Locate the cell with the specified text and output its (x, y) center coordinate. 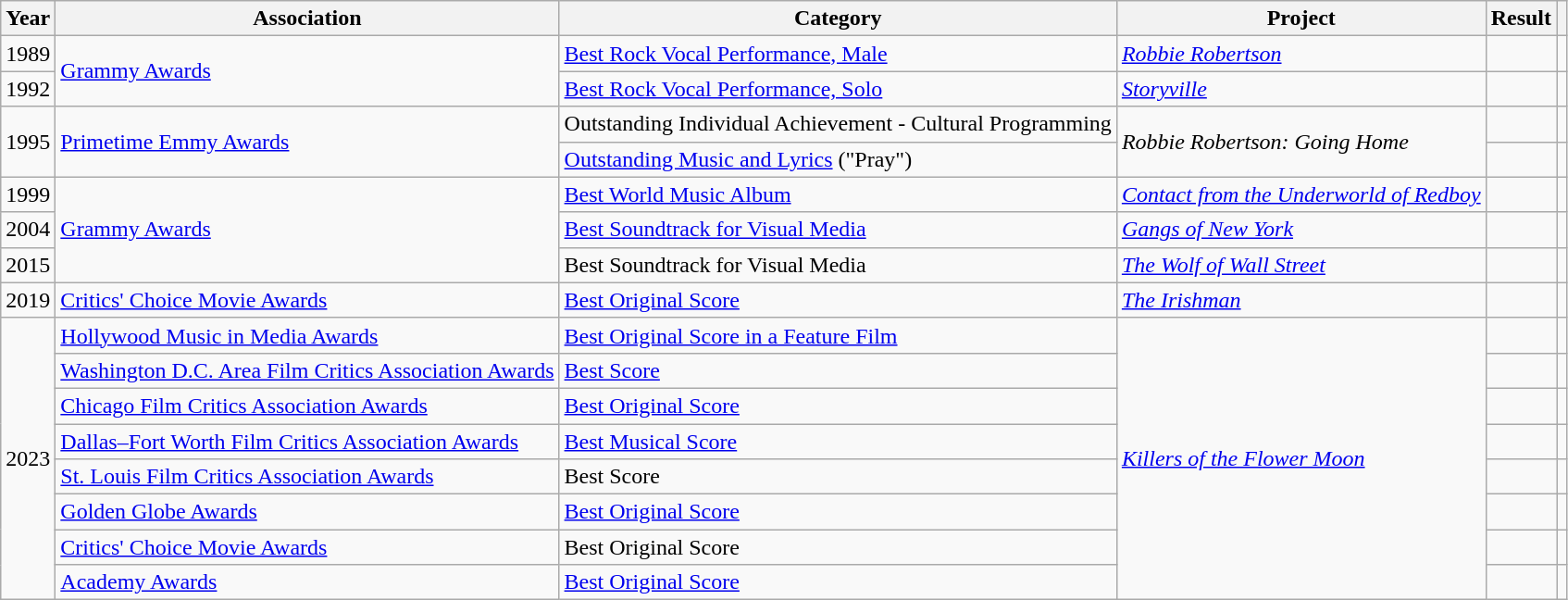
The Irishman (1301, 300)
Best Rock Vocal Performance, Male (838, 54)
2015 (28, 265)
Primetime Emmy Awards (307, 142)
1989 (28, 54)
Golden Globe Awards (307, 512)
1999 (28, 194)
Chicago Film Critics Association Awards (307, 406)
Hollywood Music in Media Awards (307, 335)
Robbie Robertson (1301, 54)
Outstanding Individual Achievement - Cultural Programming (838, 124)
Robbie Robertson: Going Home (1301, 142)
Association (307, 19)
Category (838, 19)
Gangs of New York (1301, 230)
2004 (28, 230)
1992 (28, 89)
Best World Music Album (838, 194)
Dallas–Fort Worth Film Critics Association Awards (307, 442)
The Wolf of Wall Street (1301, 265)
St. Louis Film Critics Association Awards (307, 477)
Academy Awards (307, 582)
Contact from the Underworld of Redboy (1301, 194)
Result (1521, 19)
Best Original Score in a Feature Film (838, 335)
Year (28, 19)
Storyville (1301, 89)
Killers of the Flower Moon (1301, 458)
2023 (28, 458)
Washington D.C. Area Film Critics Association Awards (307, 370)
1995 (28, 142)
Outstanding Music and Lyrics ("Pray") (838, 159)
Best Rock Vocal Performance, Solo (838, 89)
Best Musical Score (838, 442)
2019 (28, 300)
Project (1301, 19)
